Pinpoint the cell where the given text exists, returning its (x, y) midpoint coordinate. 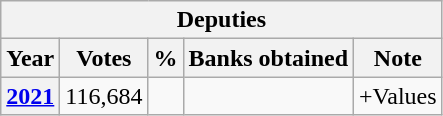
Banks obtained (268, 58)
116,684 (104, 96)
Note (398, 58)
Year (30, 58)
Deputies (222, 20)
Votes (104, 58)
+Values (398, 96)
% (166, 58)
2021 (30, 96)
